From the cell containing the given text, extract its center point as [X, Y] coordinate. 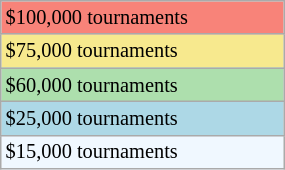
$75,000 tournaments [142, 51]
$60,000 tournaments [142, 85]
$15,000 tournaments [142, 152]
$100,000 tournaments [142, 17]
$25,000 tournaments [142, 118]
